Pinpoint the cell where the given text exists, returning its [x, y] midpoint coordinate. 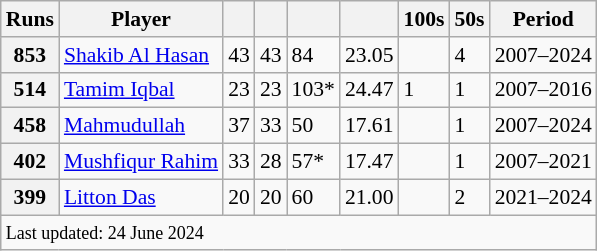
Mahmudullah [141, 126]
399 [30, 197]
Shakib Al Hasan [141, 55]
50 [314, 126]
Period [544, 19]
2007–2016 [544, 90]
103* [314, 90]
37 [239, 126]
2021–2024 [544, 197]
60 [314, 197]
2 [469, 197]
Player [141, 19]
17.61 [370, 126]
50s [469, 19]
Mushfiqur Rahim [141, 162]
57* [314, 162]
21.00 [370, 197]
2007–2021 [544, 162]
Last updated: 24 June 2024 [299, 233]
84 [314, 55]
458 [30, 126]
23.05 [370, 55]
24.47 [370, 90]
4 [469, 55]
402 [30, 162]
Runs [30, 19]
514 [30, 90]
100s [424, 19]
28 [271, 162]
17.47 [370, 162]
853 [30, 55]
Tamim Iqbal [141, 90]
Litton Das [141, 197]
